Search for the cell housing the specified text and yield its [x, y] center coordinate. 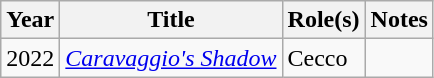
Caravaggio's Shadow [171, 58]
Title [171, 20]
Role(s) [324, 20]
Year [30, 20]
2022 [30, 58]
Cecco [324, 58]
Notes [399, 20]
